Extract the (x, y) coordinate from the center of the cell holding the provided text.  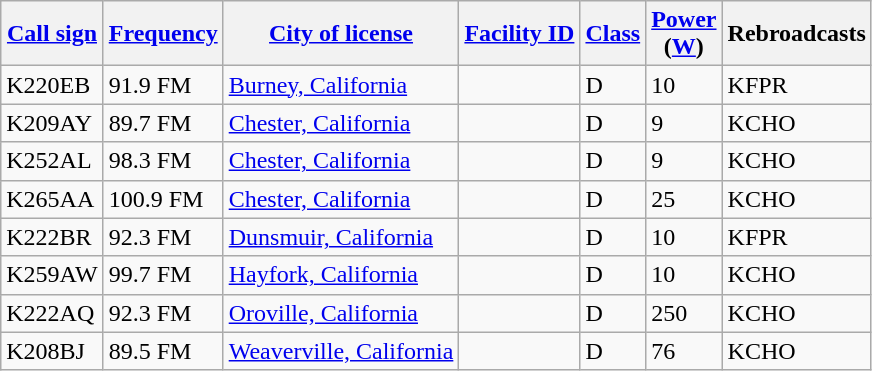
99.7 FM (163, 275)
Power(W) (684, 34)
Facility ID (520, 34)
Dunsmuir, California (341, 237)
Burney, California (341, 85)
100.9 FM (163, 199)
250 (684, 313)
91.9 FM (163, 85)
K265AA (52, 199)
K220EB (52, 85)
Rebroadcasts (796, 34)
Call sign (52, 34)
Weaverville, California (341, 351)
K222AQ (52, 313)
K259AW (52, 275)
K209AY (52, 123)
76 (684, 351)
89.5 FM (163, 351)
K208BJ (52, 351)
City of license (341, 34)
Class (613, 34)
89.7 FM (163, 123)
Oroville, California (341, 313)
K252AL (52, 161)
Hayfork, California (341, 275)
98.3 FM (163, 161)
K222BR (52, 237)
Frequency (163, 34)
25 (684, 199)
